Extract the (x, y) coordinate from the center of the cell holding the provided text.  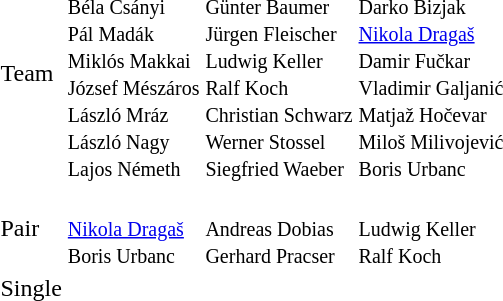
Nikola DragašBoris Urbanc (134, 228)
Andreas DobiasGerhard Pracser (279, 228)
